Capture the cell that displays the provided text and extract its [x, y] central coordinate. 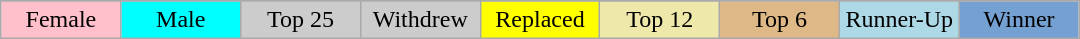
Withdrew [420, 20]
Runner-Up [899, 20]
Male [181, 20]
Top 6 [780, 20]
Female [61, 20]
Top 12 [660, 20]
Winner [1019, 20]
Top 25 [301, 20]
Replaced [540, 20]
